Return the (x, y) coordinate for the center point of the cell that contains the specified text.  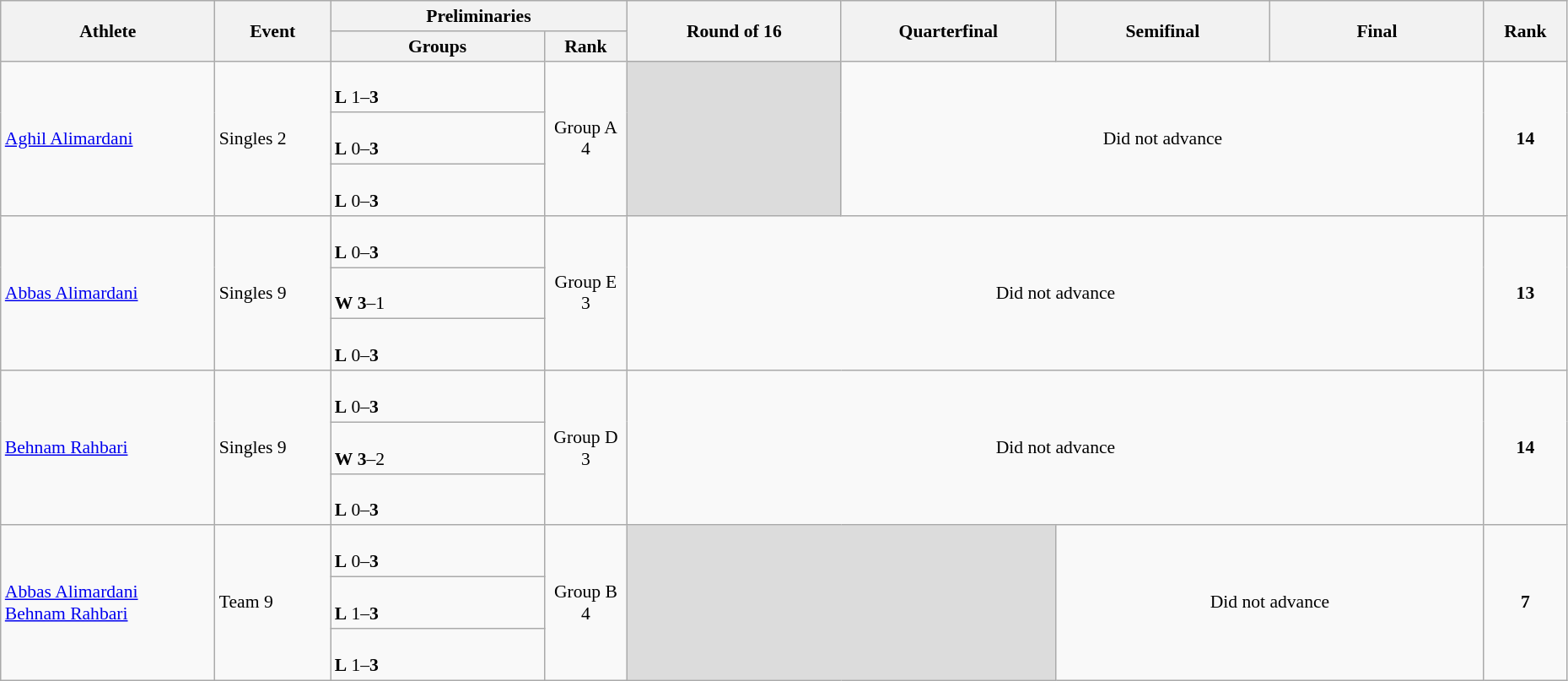
Quarterfinal (948, 30)
Preliminaries (479, 16)
Team 9 (273, 603)
Group E3 (586, 294)
Groups (438, 46)
W 3–1 (438, 294)
W 3–2 (438, 447)
Athlete (108, 30)
Abbas AlimardaniBehnam Rahbari (108, 603)
Group B4 (586, 603)
Final (1377, 30)
Group A4 (586, 138)
Aghil Alimardani (108, 138)
Singles 2 (273, 138)
Behnam Rahbari (108, 447)
Group D3 (586, 447)
Round of 16 (734, 30)
13 (1525, 294)
Semifinal (1162, 30)
7 (1525, 603)
Event (273, 30)
Abbas Alimardani (108, 294)
